Return (x, y) of the center of cell containing provided text 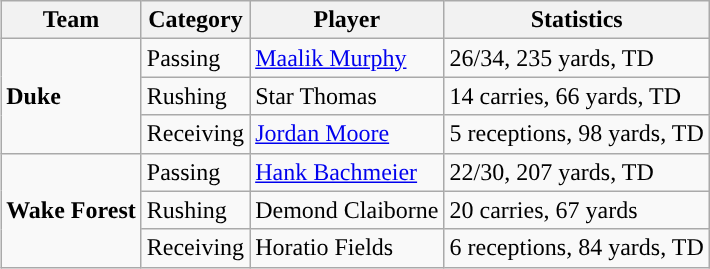
20 carries, 67 yards (576, 210)
Statistics (576, 20)
Maalik Murphy (347, 58)
5 receptions, 98 yards, TD (576, 134)
6 receptions, 84 yards, TD (576, 248)
Wake Forest (72, 210)
Category (195, 20)
Demond Claiborne (347, 210)
Player (347, 20)
Star Thomas (347, 96)
26/34, 235 yards, TD (576, 58)
Team (72, 20)
Horatio Fields (347, 248)
22/30, 207 yards, TD (576, 172)
Duke (72, 96)
14 carries, 66 yards, TD (576, 96)
Jordan Moore (347, 134)
Hank Bachmeier (347, 172)
